Pinpoint the cell where the given text exists, returning its [X, Y] midpoint coordinate. 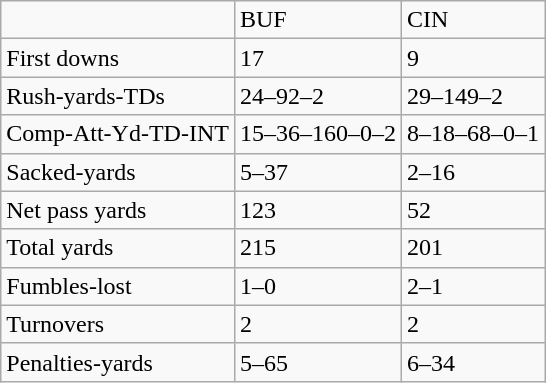
5–65 [318, 362]
15–36–160–0–2 [318, 134]
1–0 [318, 286]
Sacked-yards [118, 172]
24–92–2 [318, 96]
201 [474, 248]
215 [318, 248]
52 [474, 210]
CIN [474, 20]
BUF [318, 20]
123 [318, 210]
Net pass yards [118, 210]
Penalties-yards [118, 362]
17 [318, 58]
2–1 [474, 286]
5–37 [318, 172]
First downs [118, 58]
2–16 [474, 172]
Turnovers [118, 324]
8–18–68–0–1 [474, 134]
Fumbles-lost [118, 286]
Rush-yards-TDs [118, 96]
6–34 [474, 362]
29–149–2 [474, 96]
Total yards [118, 248]
9 [474, 58]
Comp-Att-Yd-TD-INT [118, 134]
